Scan for the cell matching the given text and deliver its (X, Y) coordinate at center. 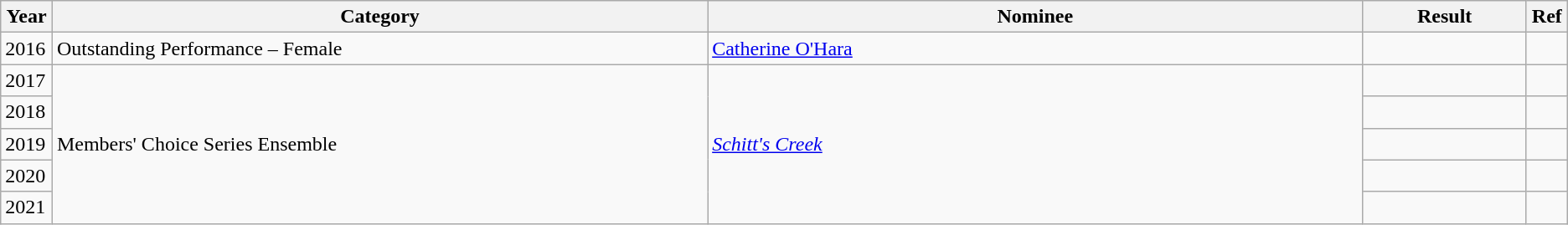
Members' Choice Series Ensemble (379, 144)
Year (27, 17)
2021 (27, 207)
Nominee (1035, 17)
2020 (27, 176)
Result (1445, 17)
Schitt's Creek (1035, 144)
2017 (27, 80)
2016 (27, 49)
Outstanding Performance – Female (379, 49)
2019 (27, 144)
Catherine O'Hara (1035, 49)
2018 (27, 112)
Ref (1546, 17)
Category (379, 17)
